Determine the [X, Y] coordinate at the center of the cell enclosing the given text.  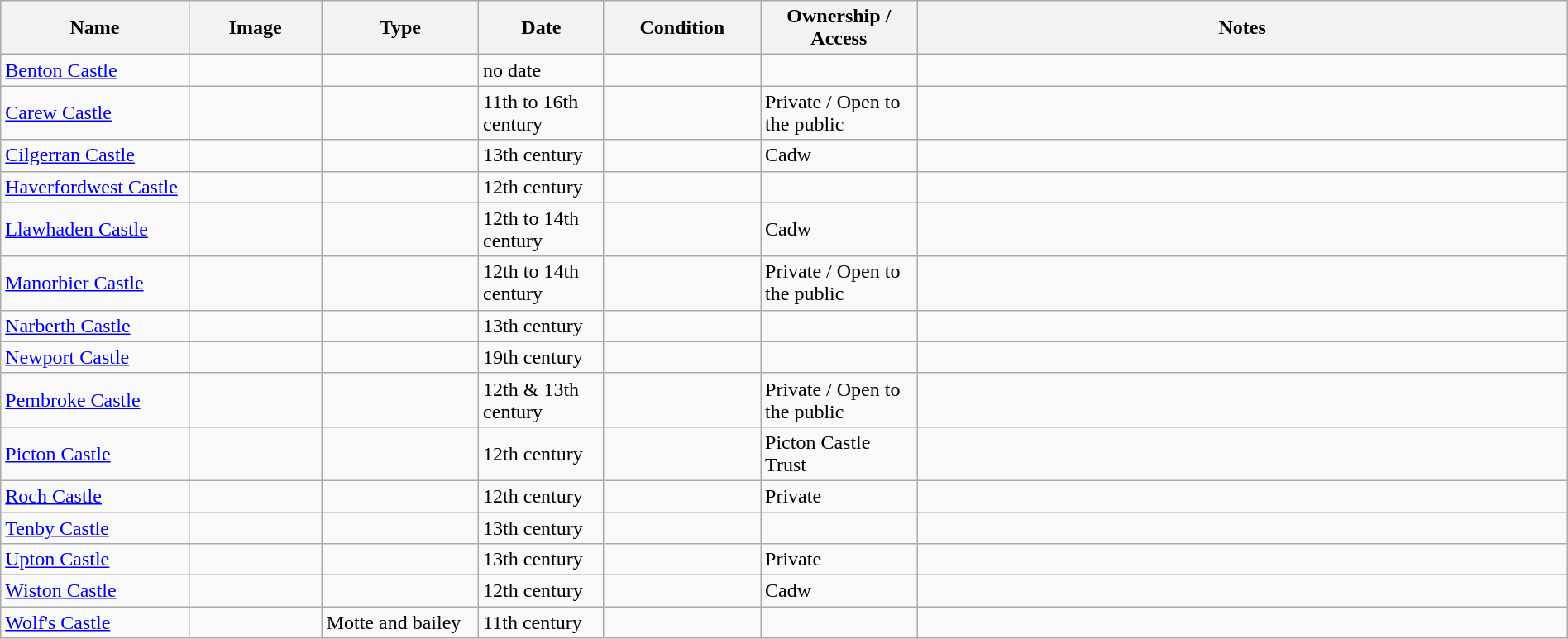
Notes [1242, 28]
12th & 13th century [542, 400]
Type [400, 28]
11th century [542, 622]
Tenby Castle [94, 528]
Condition [681, 28]
Picton Castle [94, 453]
Cilgerran Castle [94, 155]
Image [255, 28]
Pembroke Castle [94, 400]
Benton Castle [94, 70]
Name [94, 28]
19th century [542, 357]
Picton Castle Trust [839, 453]
Haverfordwest Castle [94, 187]
Ownership / Access [839, 28]
Upton Castle [94, 560]
11th to 16th century [542, 112]
Wiston Castle [94, 591]
Newport Castle [94, 357]
Date [542, 28]
Narberth Castle [94, 326]
Wolf's Castle [94, 622]
Llawhaden Castle [94, 230]
Manorbier Castle [94, 283]
Roch Castle [94, 496]
Carew Castle [94, 112]
Motte and bailey [400, 622]
no date [542, 70]
